Return the (x, y) coordinate for the center point of the cell that contains the specified text.  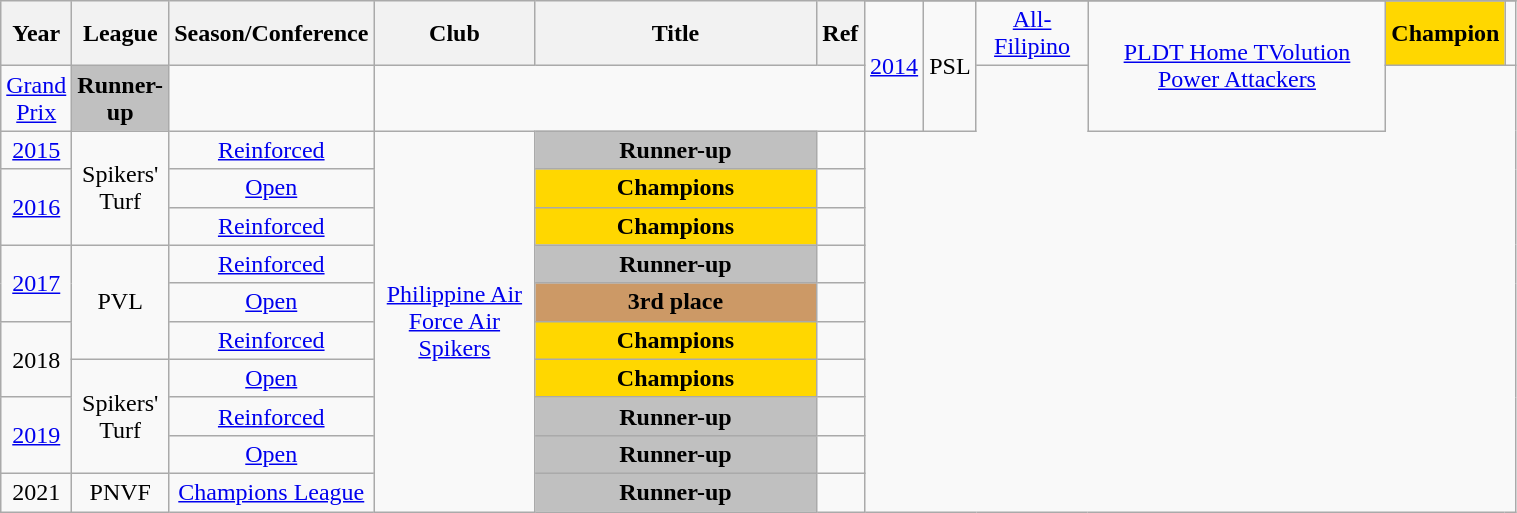
Champion (1446, 34)
Club (454, 34)
PVL (120, 302)
Title (676, 34)
Season/Conference (272, 34)
Grand Prix (36, 98)
PNVF (120, 492)
2018 (36, 359)
League (120, 34)
Year (36, 34)
2019 (36, 435)
All-Filipino (1032, 34)
Philippine Air Force Air Spikers (454, 322)
2017 (36, 283)
2015 (36, 150)
Ref (840, 34)
Champions League (272, 492)
PSL (950, 66)
2021 (36, 492)
2016 (36, 207)
PLDT Home TVolution Power Attackers (1237, 66)
3rd place (676, 302)
2014 (894, 66)
